Locate the cell with the specified text and output its (X, Y) center coordinate. 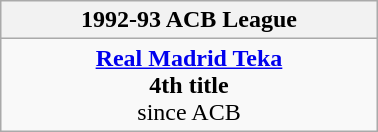
1992-93 ACB League (189, 20)
Real Madrid Teka4th title since ACB (189, 85)
